Capture the cell that displays the provided text and extract its [x, y] central coordinate. 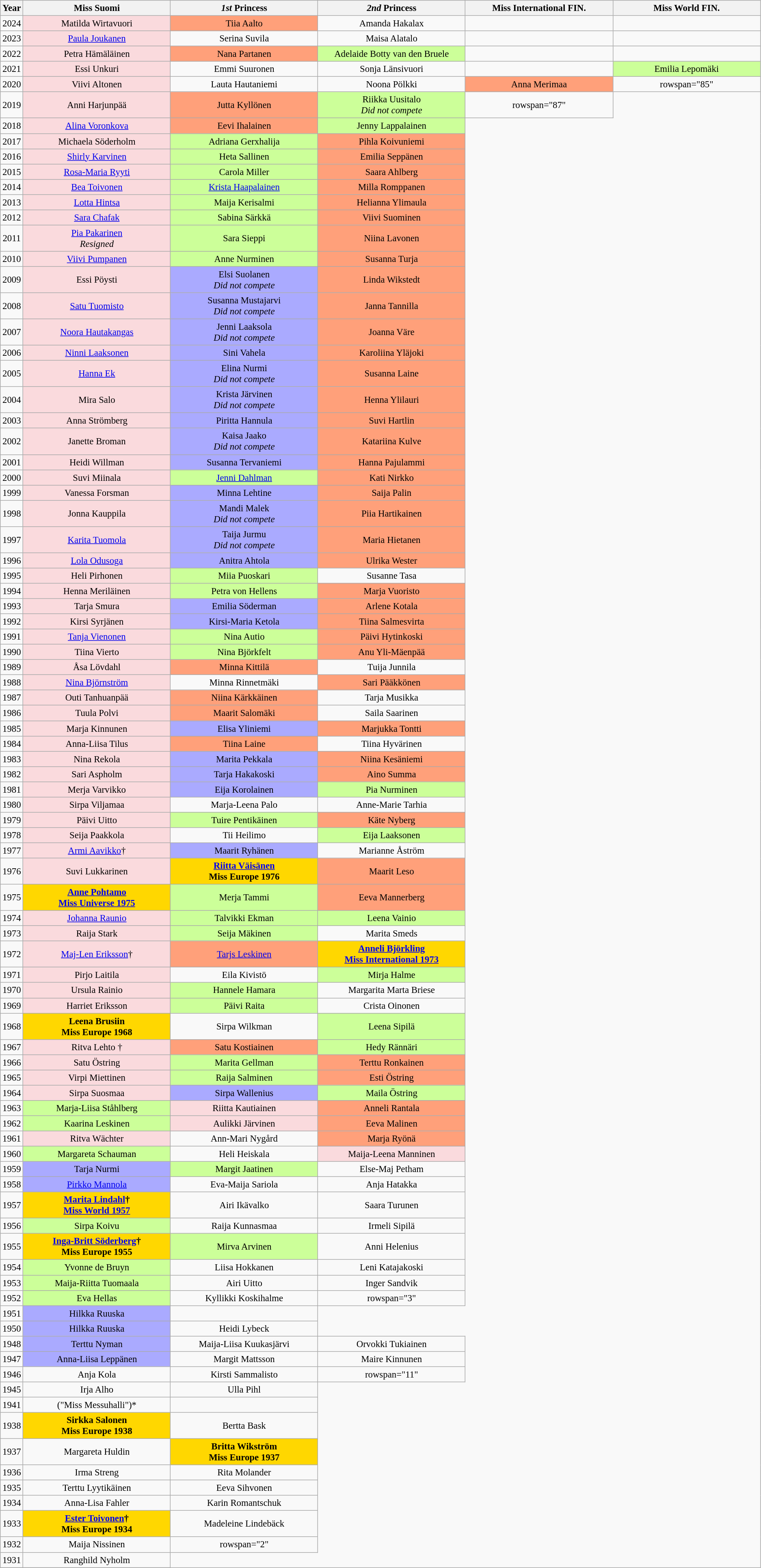
Eeva Mannerberg [391, 898]
Sirpa Viljamaa [97, 805]
Anna-Liisa Tilus [97, 744]
Tarja Hakakoski [244, 774]
Saara Ahlberg [391, 172]
Satu Kostiainen [244, 1047]
Noora Hautakangas [97, 332]
Raija Stark [97, 934]
1932 [12, 1545]
Essi Pöysti [97, 279]
Margareta Schauman [97, 1154]
Terttu Nyman [97, 1344]
Ursula Rainio [97, 991]
1979 [12, 820]
Saila Saarinen [391, 713]
Tiina Salmesvirta [391, 622]
Susanne Tasa [391, 576]
1999 [12, 493]
1935 [12, 1488]
Aino Summa [391, 774]
1984 [12, 744]
Crista Oinonen [391, 1006]
1931 [12, 1560]
1956 [12, 1226]
Maija-Riitta Tuomaala [97, 1283]
1960 [12, 1154]
Tarja Smura [97, 606]
Merja Tammi [244, 898]
Leena Vainio [391, 918]
Kaisa JaakoDid not compete [244, 442]
Minna Rinnetmäki [244, 683]
1977 [12, 850]
Noona Pölkki [391, 84]
2013 [12, 202]
Joanna Väre [391, 332]
Maire Kinnunen [391, 1359]
Lotta Hintsa [97, 202]
Pihla Koivuniemi [391, 141]
Marja-Liisa Ståhlberg [97, 1108]
Elina NurmiDid not compete [244, 374]
1958 [12, 1185]
Maija Kerisalmi [244, 202]
Tiia Aalto [244, 24]
Susanna MustajarviDid not compete [244, 306]
Tarjs Leskinen [244, 954]
Mira Salo [97, 400]
1963 [12, 1108]
Sirpa Wallenius [244, 1093]
Marjukka Tontti [391, 729]
rowspan="11" [391, 1374]
Armi Aavikko† [97, 850]
1959 [12, 1169]
Saara Turunen [391, 1205]
2016 [12, 156]
Hanna Ek [97, 374]
Margareta Huldin [97, 1452]
Emilia Seppänen [391, 156]
Merja Varvikko [97, 789]
("Miss Messuhalli")* [97, 1405]
1947 [12, 1359]
2011 [12, 238]
2024 [12, 24]
Krista Haapalainen [244, 187]
2023 [12, 39]
Pia PakarinenResigned [97, 238]
1975 [12, 898]
Sari Pääkkönen [391, 683]
1964 [12, 1093]
Marita Gellman [244, 1062]
Irmeli Sipilä [391, 1226]
Viivi Suominen [391, 218]
Petra Hämäläinen [97, 54]
Maarit Ryhänen [244, 850]
Henna Meriläinen [97, 591]
Maria Hietanen [391, 540]
Terttu Ronkainen [391, 1062]
Margit Mattsson [244, 1359]
1952 [12, 1298]
1957 [12, 1205]
Maija-Liisa Kuukasjärvi [244, 1344]
Marja Ryönä [391, 1139]
Marja Vuoristo [391, 591]
Leni Katajakoski [391, 1267]
Anja Hatakka [391, 1185]
Inga-Britt Söderberg†Miss Europe 1955 [97, 1247]
Hanna Pajulammi [391, 462]
Anni Helenius [391, 1247]
Lauta Hautaniemi [244, 84]
2018 [12, 126]
Airi Ikävalko [244, 1205]
1997 [12, 540]
1936 [12, 1473]
Seija Mäkinen [244, 934]
Ninni Laaksonen [97, 353]
Niina Kärkkäinen [244, 698]
Essi Unkuri [97, 69]
Tuula Polvi [97, 713]
Kirsi-Maria Ketola [244, 622]
2006 [12, 353]
Else-Maj Petham [391, 1169]
Niina Kesäniemi [391, 759]
Terttu Lyytikäinen [97, 1488]
1938 [12, 1425]
Miss World FIN. [686, 8]
Jutta Kyllönen [244, 105]
Pia Nurminen [391, 789]
Kirsti Sammalisto [244, 1374]
Esti Östring [391, 1078]
Linda Wikstedt [391, 279]
2015 [12, 172]
Marja-Leena Palo [244, 805]
Henna Ylilauri [391, 400]
Mandi MalekDid not compete [244, 513]
Maila Östring [391, 1093]
Helianna Ylimaula [391, 202]
Ester Toivonen†Miss Europe 1934 [97, 1524]
2005 [12, 374]
Yvonne de Bruyn [97, 1267]
Talvikki Ekman [244, 918]
Margarita Marta Briese [391, 991]
Suvi Miinala [97, 478]
Ritva Lehto † [97, 1047]
Madeleine Lindebäck [244, 1524]
1976 [12, 872]
2014 [12, 187]
Marita Lindahl†Miss World 1957 [97, 1205]
Sabina Särkkä [244, 218]
Maarit Salomäki [244, 713]
Ulrika Wester [391, 560]
Jenni LaaksolaDid not compete [244, 332]
Minna Lehtine [244, 493]
Bertta Bask [244, 1425]
1990 [12, 652]
Marja Kinnunen [97, 729]
Seija Paakkola [97, 835]
2nd Princess [391, 8]
Heli Heiskala [244, 1154]
Virpi Miettinen [97, 1078]
Jenni Dahlman [244, 478]
Nana Partanen [244, 54]
Arlene Kotala [391, 606]
1996 [12, 560]
1993 [12, 606]
Katariina Kulve [391, 442]
2022 [12, 54]
Tiina Hyvärinen [391, 744]
1989 [12, 667]
Jenny Lappalainen [391, 126]
Elsi SuolanenDid not compete [244, 279]
Nina Björkfelt [244, 652]
1934 [12, 1503]
Nina Rekola [97, 759]
1968 [12, 1027]
Leena BrusiinMiss Europe 1968 [97, 1027]
Eevi Ihalainen [244, 126]
Maisa Alatalo [391, 39]
Rosa-Maria Ryyti [97, 172]
Viivi Pumpanen [97, 259]
Serina Suvila [244, 39]
Päivi Raita [244, 1006]
1988 [12, 683]
Anne Nurminen [244, 259]
Karin Romantschuk [244, 1503]
Miss International FIN. [539, 8]
Anitra Ahtola [244, 560]
Adelaide Botty van den Bruele [391, 54]
Raija Kunnasmaa [244, 1226]
1986 [12, 713]
1991 [12, 637]
Irja Alho [97, 1390]
rowspan="3" [391, 1298]
rowspan="85" [686, 84]
Tuija Junnila [391, 667]
Pirjo Laitila [97, 975]
Elisa Yliniemi [244, 729]
1974 [12, 918]
Ritva Wächter [97, 1139]
Lola Odusoga [97, 560]
Emilia Lepomäki [686, 69]
2008 [12, 306]
2002 [12, 442]
1933 [12, 1524]
Kyllikki Koskihalme [244, 1298]
Marita Smeds [391, 934]
Anu Yli-Mäenpää [391, 652]
1970 [12, 991]
Niina Lavonen [391, 238]
1961 [12, 1139]
Inger Sandvik [391, 1283]
Anna Merimaa [539, 84]
Liisa Hokkanen [244, 1267]
Sara Chafak [97, 218]
Sirpa Wilkman [244, 1027]
Tarja Nurmi [97, 1169]
Maija Nissinen [97, 1545]
Sonja Länsivuori [391, 69]
Päivi Hytinkoski [391, 637]
Satu Östring [97, 1062]
Tuire Pentikäinen [244, 820]
2021 [12, 69]
Suvi Lukkarinen [97, 872]
Viivi Altonen [97, 84]
rowspan="2" [244, 1545]
Eva Hellas [97, 1298]
Tiina Laine [244, 744]
Rita Molander [244, 1473]
1948 [12, 1344]
1954 [12, 1267]
1st Princess [244, 8]
1995 [12, 576]
Ulla Pihl [244, 1390]
1994 [12, 591]
Miss Suomi [97, 8]
Anna-Lisa Fahler [97, 1503]
1937 [12, 1452]
Janna Tannilla [391, 306]
Riikka UusitaloDid not compete [391, 105]
Suvi Hartlin [391, 421]
Alina Voronkova [97, 126]
1945 [12, 1390]
Sini Vahela [244, 353]
Sara Sieppi [244, 238]
Riitta Kautiainen [244, 1108]
Ann-Mari Nygård [244, 1139]
Nina Björnström [97, 683]
Harriet Eriksson [97, 1006]
Year [12, 8]
2000 [12, 478]
Päivi Uitto [97, 820]
1973 [12, 934]
2001 [12, 462]
Piritta Hannula [244, 421]
Eva-Maija Sariola [244, 1185]
1998 [12, 513]
Maija-Leena Manninen [391, 1154]
Karita Tuomola [97, 540]
Anneli BjörklingMiss International 1973 [391, 954]
Sirpa Koivu [97, 1226]
Tanja Vienonen [97, 637]
Marianne Åström [391, 850]
Petra von Hellens [244, 591]
1982 [12, 774]
Eija Korolainen [244, 789]
1981 [12, 789]
Anni Harjunpää [97, 105]
1985 [12, 729]
2012 [12, 218]
Eila Kivistö [244, 975]
Sirpa Suosmaa [97, 1093]
Anneli Rantala [391, 1108]
Mirva Arvinen [244, 1247]
Outi Tanhuanpää [97, 698]
Shirly Karvinen [97, 156]
2003 [12, 421]
Jonna Kauppila [97, 513]
1969 [12, 1006]
Paula Joukanen [97, 39]
Maarit Leso [391, 872]
Bea Toivonen [97, 187]
Airi Uitto [244, 1283]
Käte Nyberg [391, 820]
2009 [12, 279]
1992 [12, 622]
1967 [12, 1047]
Eeva Malinen [391, 1123]
Pirkko Mannola [97, 1185]
Eeva Sihvonen [244, 1488]
2010 [12, 259]
Emmi Suuronen [244, 69]
Anna-Liisa Leppänen [97, 1359]
Britta WikströmMiss Europe 1937 [244, 1452]
1953 [12, 1283]
Kati Nirkko [391, 478]
Janette Broman [97, 442]
Nina Autio [244, 637]
Matilda Wirtavuori [97, 24]
Milla Romppanen [391, 187]
Susanna Tervaniemi [244, 462]
1966 [12, 1062]
Taija JurmuDid not compete [244, 540]
2007 [12, 332]
Michaela Söderholm [97, 141]
Anne PohtamoMiss Universe 1975 [97, 898]
Heidi Lybeck [244, 1328]
2004 [12, 400]
1971 [12, 975]
1965 [12, 1078]
Johanna Raunio [97, 918]
2017 [12, 141]
1972 [12, 954]
1951 [12, 1313]
Kirsi Syrjänen [97, 622]
Hannele Hamara [244, 991]
Minna Kittilä [244, 667]
Saija Palin [391, 493]
Anna Strömberg [97, 421]
Susanna Turja [391, 259]
1946 [12, 1374]
1941 [12, 1405]
Piia Hartikainen [391, 513]
1987 [12, 698]
Maj-Len Eriksson† [97, 954]
Heli Pirhonen [97, 576]
Orvokki Tukiainen [391, 1344]
Margit Jaatinen [244, 1169]
Kaarina Leskinen [97, 1123]
2020 [12, 84]
1978 [12, 835]
Carola Miller [244, 172]
Tiina Vierto [97, 652]
2019 [12, 105]
Anne-Marie Tarhia [391, 805]
Tii Heilimo [244, 835]
Susanna Laine [391, 374]
Heta Sallinen [244, 156]
Anja Kola [97, 1374]
Vanessa Forsman [97, 493]
Irma Streng [97, 1473]
Eija Laaksonen [391, 835]
Hedy Rännäri [391, 1047]
Miia Puoskari [244, 576]
1980 [12, 805]
Amanda Hakalax [391, 24]
Marita Pekkala [244, 759]
Satu Tuomisto [97, 306]
Åsa Lövdahl [97, 667]
1962 [12, 1123]
Mirja Halme [391, 975]
Karoliina Yläjoki [391, 353]
Riitta VäisänenMiss Europe 1976 [244, 872]
Sirkka SalonenMiss Europe 1938 [97, 1425]
Raija Salminen [244, 1078]
Krista JärvinenDid not compete [244, 400]
1955 [12, 1247]
Leena Sipilä [391, 1027]
rowspan="87" [539, 105]
Ranghild Nyholm [97, 1560]
1983 [12, 759]
Sari Aspholm [97, 774]
Adriana Gerxhalija [244, 141]
Heidi Willman [97, 462]
1950 [12, 1328]
Aulikki Järvinen [244, 1123]
Emilia Söderman [244, 606]
Tarja Musikka [391, 698]
